Return the (X, Y) coordinate for the center point of the cell that contains the specified text.  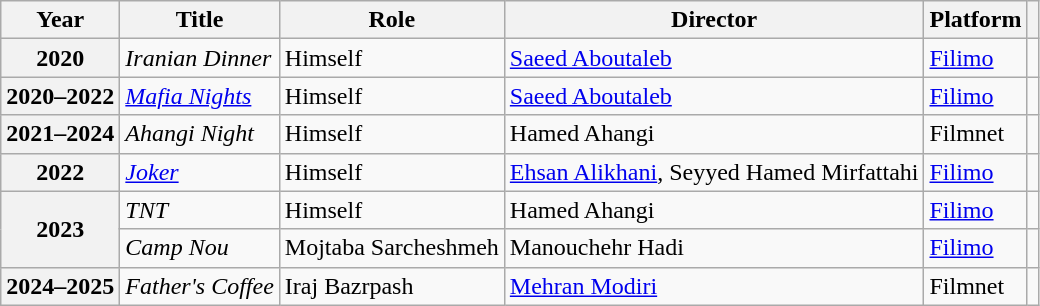
Camp Nou (200, 248)
TNT (200, 210)
Ehsan Alikhani, Seyyed Hamed Mirfattahi (714, 172)
2020–2022 (60, 96)
2021–2024 (60, 134)
Year (60, 20)
Joker (200, 172)
2020 (60, 58)
Manouchehr Hadi (714, 248)
Platform (976, 20)
Mojtaba Sarcheshmeh (392, 248)
2024–2025 (60, 286)
Father's Coffee (200, 286)
2023 (60, 229)
Mehran Modiri (714, 286)
Iraj Bazrpash (392, 286)
Role (392, 20)
Director (714, 20)
Iranian Dinner (200, 58)
Mafia Nights (200, 96)
Ahangi Night (200, 134)
2022 (60, 172)
Title (200, 20)
